Pinpoint the cell where the given text exists, returning its [X, Y] midpoint coordinate. 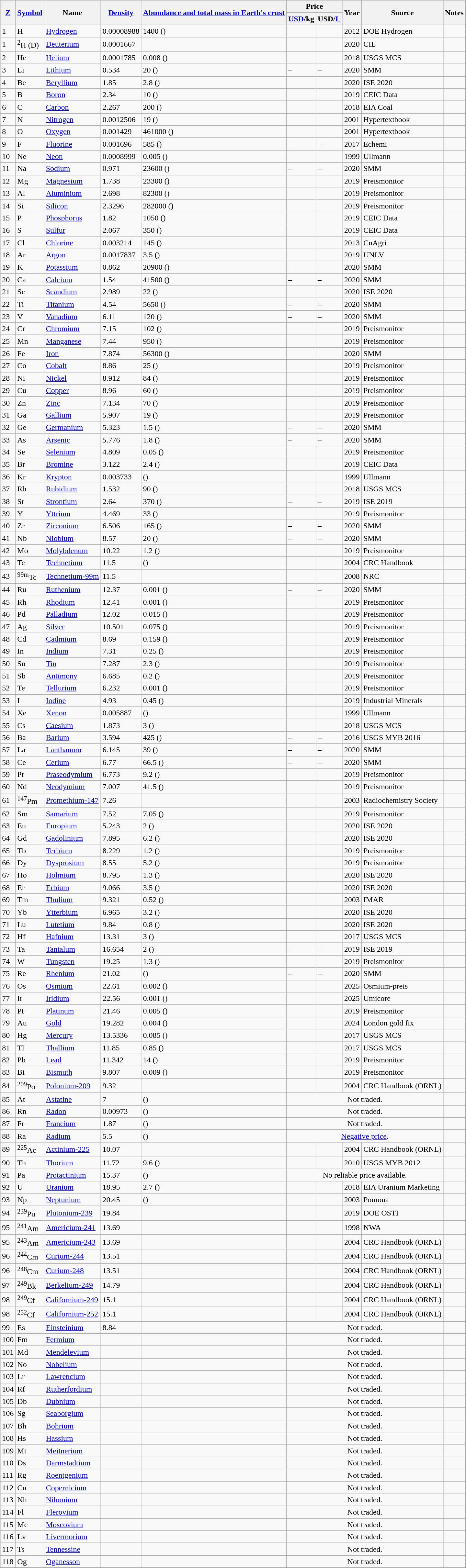
101 [8, 1352]
Pb [30, 1060]
Vanadium [73, 317]
Iron [73, 353]
6.145 [121, 750]
6.11 [121, 317]
Cobalt [73, 366]
Thulium [73, 900]
Pomona [402, 1200]
Tm [30, 900]
1.532 [121, 489]
1.85 [121, 83]
Iodine [73, 700]
Einsteinium [73, 1327]
Pt [30, 1011]
97 [8, 1285]
11.85 [121, 1047]
2.989 [121, 292]
19.84 [121, 1213]
Calcium [73, 280]
112 [8, 1488]
0.2 () [214, 676]
461000 () [214, 132]
2010 [352, 1163]
117 [8, 1549]
88 [8, 1136]
Rg [30, 1475]
DOE Hydrogen [402, 31]
Ds [30, 1463]
104 [8, 1389]
Rhodium [73, 602]
0.0008999 [121, 156]
Cr [30, 329]
84 () [214, 378]
9.84 [121, 924]
7.44 [121, 341]
0.159 () [214, 639]
39 [8, 514]
425 () [214, 737]
Lanthanum [73, 750]
0.05 () [214, 452]
9.2 () [214, 775]
Tennessine [73, 1549]
13.5336 [121, 1035]
0.075 () [214, 627]
53 [8, 700]
82 [8, 1060]
K [30, 267]
120 () [214, 317]
1.738 [121, 181]
Pr [30, 775]
7.287 [121, 664]
Caesium [73, 725]
Echemi [402, 144]
USGS MYB 2012 [402, 1163]
Bh [30, 1426]
Cd [30, 639]
Xenon [73, 713]
11 [8, 169]
13 [8, 193]
93 [8, 1200]
3.2 () [214, 912]
2.8 () [214, 83]
108 [8, 1438]
Rhenium [73, 974]
1.5 () [214, 427]
Tb [30, 850]
Iridium [73, 998]
41.5 () [214, 787]
Tellurium [73, 688]
0.8 () [214, 924]
5.243 [121, 826]
Ytterbium [73, 912]
Oganesson [73, 1562]
Co [30, 366]
31 [8, 415]
42 [8, 551]
Nihonium [73, 1500]
11.72 [121, 1163]
Oxygen [73, 132]
Pd [30, 614]
0.534 [121, 70]
12.02 [121, 614]
66 [8, 863]
25 [8, 341]
116 [8, 1537]
Kr [30, 477]
Cs [30, 725]
23 [8, 317]
Year [352, 13]
1.8 () [214, 440]
89 [8, 1149]
Es [30, 1327]
Hg [30, 1035]
Chlorine [73, 242]
Hafnium [73, 937]
15.37 [121, 1175]
Er [30, 888]
22.61 [121, 986]
106 [8, 1414]
Meitnerium [73, 1450]
Livermorium [73, 1537]
Sodium [73, 169]
21.02 [121, 974]
147Pm [30, 800]
Curium-244 [73, 1257]
15 [8, 218]
32 [8, 427]
Tungsten [73, 961]
19.25 [121, 961]
114 [8, 1512]
H [30, 31]
12.37 [121, 590]
Krypton [73, 477]
Americium-243 [73, 1242]
Nickel [73, 378]
Moscovium [73, 1525]
0.971 [121, 169]
9.6 () [214, 1163]
Rh [30, 602]
9 [8, 144]
Lr [30, 1377]
4.54 [121, 304]
2.267 [121, 107]
Be [30, 83]
Polonium-209 [73, 1086]
8.84 [121, 1327]
350 () [214, 230]
79 [8, 1023]
Price [314, 6]
1.873 [121, 725]
0.085 () [214, 1035]
Dubnium [73, 1401]
39 () [214, 750]
Bi [30, 1072]
66.5 () [214, 762]
F [30, 144]
Nb [30, 538]
Sg [30, 1414]
As [30, 440]
Te [30, 688]
Symbol [30, 13]
370 () [214, 501]
6 [8, 107]
27 [8, 366]
2.7 () [214, 1187]
2.3 () [214, 664]
6.685 [121, 676]
Mercury [73, 1035]
22 [8, 304]
30 [8, 403]
Nh [30, 1500]
9.321 [121, 900]
1.82 [121, 218]
Dysprosium [73, 863]
5.323 [121, 427]
Y [30, 514]
Yttrium [73, 514]
Mt [30, 1450]
49 [8, 651]
0.0017837 [121, 255]
35 [8, 465]
Californium-252 [73, 1314]
Rn [30, 1111]
102 [8, 1364]
110 [8, 1463]
Lead [73, 1060]
Osmium-preis [402, 986]
Lv [30, 1537]
V [30, 317]
Ge [30, 427]
0.008 () [214, 58]
8.912 [121, 378]
Name [73, 13]
82300 () [214, 193]
21 [8, 292]
Og [30, 1562]
Neon [73, 156]
Density [121, 13]
7.874 [121, 353]
Ag [30, 627]
Neodymium [73, 787]
Ce [30, 762]
40 [8, 526]
34 [8, 452]
Radiochemistry Society [402, 800]
Curium-248 [73, 1271]
Mo [30, 551]
145 () [214, 242]
Palladium [73, 614]
Germanium [73, 427]
111 [8, 1475]
Cn [30, 1488]
56 [8, 737]
23600 () [214, 169]
Cl [30, 242]
Sm [30, 813]
U [30, 1187]
CRC Handbook [402, 563]
113 [8, 1500]
63 [8, 826]
Xe [30, 713]
80 [8, 1035]
Ir [30, 998]
Promethium-147 [73, 800]
4.469 [121, 514]
99 [8, 1327]
Negative price. [365, 1136]
100 [8, 1340]
Al [30, 193]
Z [8, 13]
Magnesium [73, 181]
Mendelevium [73, 1352]
109 [8, 1450]
37 [8, 489]
8.55 [121, 863]
77 [8, 998]
1998 [352, 1227]
Re [30, 974]
249Bk [30, 1285]
585 () [214, 144]
0.015 () [214, 614]
62 [8, 813]
Se [30, 452]
2H (D) [30, 45]
B [30, 95]
5.776 [121, 440]
16 [8, 230]
Thallium [73, 1047]
Bismuth [73, 1072]
18.95 [121, 1187]
Molybdenum [73, 551]
N [30, 119]
78 [8, 1011]
7.895 [121, 838]
Copernicium [73, 1488]
Silicon [73, 206]
14 () [214, 1060]
6.773 [121, 775]
41 [8, 538]
Scandium [73, 292]
25 () [214, 366]
Th [30, 1163]
10.07 [121, 1149]
22.56 [121, 998]
12.41 [121, 602]
Osmium [73, 986]
Mg [30, 181]
Cerium [73, 762]
11.342 [121, 1060]
Fm [30, 1340]
Cu [30, 390]
2.698 [121, 193]
Industrial Minerals [402, 700]
6.965 [121, 912]
252Cf [30, 1314]
Darmstadtium [73, 1463]
28 [8, 378]
0.25 () [214, 651]
Astatine [73, 1099]
3 [8, 70]
Ni [30, 378]
Manganese [73, 341]
0.0001785 [121, 58]
33 () [214, 514]
2.4 () [214, 465]
83 [8, 1072]
Fr [30, 1124]
45 [8, 602]
2024 [352, 1023]
18 [8, 255]
USD/kg [301, 19]
Hydrogen [73, 31]
Ho [30, 875]
67 [8, 875]
23300 () [214, 181]
0.85 () [214, 1047]
Fluorine [73, 144]
65 [8, 850]
At [30, 1099]
Sr [30, 501]
5.5 [121, 1136]
16.654 [121, 949]
O [30, 132]
92 [8, 1187]
90 () [214, 489]
55 [8, 725]
Sb [30, 676]
Lithium [73, 70]
Ti [30, 304]
Rf [30, 1389]
Nitrogen [73, 119]
4.93 [121, 700]
Zr [30, 526]
7.31 [121, 651]
3.594 [121, 737]
Europium [73, 826]
Terbium [73, 850]
Aluminium [73, 193]
241Am [30, 1227]
0.005887 [121, 713]
2013 [352, 242]
2008 [352, 576]
5650 () [214, 304]
0.52 () [214, 900]
Fermium [73, 1340]
10 [8, 156]
0.003733 [121, 477]
Mn [30, 341]
209Po [30, 1086]
Sn [30, 664]
50 [8, 664]
Abundance and total mass in Earth's crust [214, 13]
Gd [30, 838]
8.57 [121, 538]
Db [30, 1401]
C [30, 107]
13.31 [121, 937]
10 () [214, 95]
Nobelium [73, 1364]
7.15 [121, 329]
6.506 [121, 526]
Tc [30, 563]
Gallium [73, 415]
Thorium [73, 1163]
0.862 [121, 267]
0.45 () [214, 700]
12 [8, 181]
85 [8, 1099]
EIA Uranium Marketing [402, 1187]
8.86 [121, 366]
DOE OSTI [402, 1213]
Praseodymium [73, 775]
Mc [30, 1525]
Berkelium-249 [73, 1285]
9.32 [121, 1086]
20900 () [214, 267]
Si [30, 206]
118 [8, 1562]
8.229 [121, 850]
99mTc [30, 576]
Phosphorus [73, 218]
17 [8, 242]
165 () [214, 526]
USD/L [329, 19]
87 [8, 1124]
0.001429 [121, 132]
244Cm [30, 1257]
0.00008988 [121, 31]
22 () [214, 292]
73 [8, 949]
70 () [214, 403]
47 [8, 627]
Yb [30, 912]
Holmium [73, 875]
Pa [30, 1175]
Roentgenium [73, 1475]
46 [8, 614]
9.807 [121, 1072]
4.809 [121, 452]
Radon [73, 1111]
44 [8, 590]
Francium [73, 1124]
Ts [30, 1549]
UNLV [402, 255]
103 [8, 1377]
7.007 [121, 787]
57 [8, 750]
10.501 [121, 627]
Ar [30, 255]
282000 () [214, 206]
1.87 [121, 1124]
Ne [30, 156]
Bromine [73, 465]
In [30, 651]
Americium-241 [73, 1227]
19.282 [121, 1023]
Rubidium [73, 489]
Beryllium [73, 83]
Seaborgium [73, 1414]
Dy [30, 863]
52 [8, 688]
London gold fix [402, 1023]
Fl [30, 1512]
56300 () [214, 353]
Boron [73, 95]
54 [8, 713]
NWA [402, 1227]
No [30, 1364]
68 [8, 888]
Flerovium [73, 1512]
91 [8, 1175]
225Ac [30, 1149]
S [30, 230]
6.2 () [214, 838]
Radium [73, 1136]
Silver [73, 627]
248Cm [30, 1271]
2012 [352, 31]
He [30, 58]
950 () [214, 341]
Antimony [73, 676]
Plutonium-239 [73, 1213]
115 [8, 1525]
Nd [30, 787]
70 [8, 912]
6.77 [121, 762]
Hassium [73, 1438]
102 () [214, 329]
EIA Coal [402, 107]
Ru [30, 590]
No reliable price available. [365, 1175]
19 [8, 267]
51 [8, 676]
69 [8, 900]
86 [8, 1111]
Protactinium [73, 1175]
7.52 [121, 813]
5.2 () [214, 863]
Fe [30, 353]
105 [8, 1401]
Sulfur [73, 230]
1400 () [214, 31]
CIL [402, 45]
2016 [352, 737]
14.79 [121, 1285]
Strontium [73, 501]
Sc [30, 292]
Rutherfordium [73, 1389]
7.134 [121, 403]
61 [8, 800]
4 [8, 83]
20.45 [121, 1200]
Gold [73, 1023]
5 [8, 95]
Argon [73, 255]
Na [30, 169]
NRC [402, 576]
Chromium [73, 329]
9.066 [121, 888]
Au [30, 1023]
2.34 [121, 95]
Erbium [73, 888]
Tin [73, 664]
58 [8, 762]
Actinium-225 [73, 1149]
Cadmium [73, 639]
Potassium [73, 267]
1.54 [121, 280]
60 [8, 787]
Notes [454, 13]
Hf [30, 937]
CnAgri [402, 242]
Tl [30, 1047]
3.122 [121, 465]
81 [8, 1047]
2.067 [121, 230]
Ba [30, 737]
Ga [30, 415]
I [30, 700]
Lawrencium [73, 1377]
75 [8, 974]
P [30, 218]
33 [8, 440]
14 [8, 206]
0.002 () [214, 986]
Hs [30, 1438]
60 () [214, 390]
USGS MYB 2016 [402, 737]
Os [30, 986]
Titanium [73, 304]
Rb [30, 489]
84 [8, 1086]
239Pu [30, 1213]
Li [30, 70]
Ra [30, 1136]
10.22 [121, 551]
Carbon [73, 107]
Copper [73, 390]
0.0001667 [121, 45]
1050 () [214, 218]
Neptunium [73, 1200]
26 [8, 353]
Eu [30, 826]
94 [8, 1213]
Gadolinium [73, 838]
2.64 [121, 501]
0.0012506 [121, 119]
0.009 () [214, 1072]
La [30, 750]
Zirconium [73, 526]
21.46 [121, 1011]
0.001696 [121, 144]
64 [8, 838]
72 [8, 937]
Np [30, 1200]
Md [30, 1352]
107 [8, 1426]
8.795 [121, 875]
48 [8, 639]
Platinum [73, 1011]
Ta [30, 949]
36 [8, 477]
0.004 () [214, 1023]
Source [402, 13]
Br [30, 465]
7.05 () [214, 813]
76 [8, 986]
249Cf [30, 1300]
Californium-249 [73, 1300]
Tantalum [73, 949]
8.69 [121, 639]
Uranium [73, 1187]
7.26 [121, 800]
41500 () [214, 280]
8 [8, 132]
0.00973 [121, 1111]
8.96 [121, 390]
2 [8, 58]
243Am [30, 1242]
Selenium [73, 452]
6.232 [121, 688]
W [30, 961]
38 [8, 501]
Umicore [402, 998]
20 [8, 280]
29 [8, 390]
59 [8, 775]
2.3296 [121, 206]
Ca [30, 280]
Helium [73, 58]
IMAR [402, 900]
Technetium [73, 563]
24 [8, 329]
Indium [73, 651]
Arsenic [73, 440]
74 [8, 961]
Deuterium [73, 45]
Technetium-99m [73, 576]
Niobium [73, 538]
90 [8, 1163]
0.003214 [121, 242]
Ruthenium [73, 590]
Lutetium [73, 924]
200 () [214, 107]
Bohrium [73, 1426]
5.907 [121, 415]
Lu [30, 924]
Barium [73, 737]
71 [8, 924]
Samarium [73, 813]
Zn [30, 403]
Zinc [73, 403]
